Scan for the cell matching the given text and deliver its (x, y) coordinate at center. 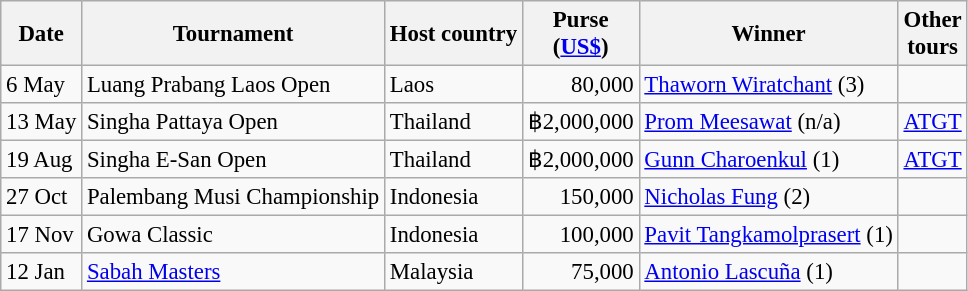
Date (42, 34)
Singha E-San Open (234, 160)
Pavit Tangkamolprasert (1) (768, 235)
Singha Pattaya Open (234, 122)
Winner (768, 34)
100,000 (580, 235)
27 Oct (42, 197)
Laos (454, 85)
Tournament (234, 34)
Host country (454, 34)
150,000 (580, 197)
17 Nov (42, 235)
Thaworn Wiratchant (3) (768, 85)
19 Aug (42, 160)
Nicholas Fung (2) (768, 197)
Prom Meesawat (n/a) (768, 122)
6 May (42, 85)
Othertours (932, 34)
Purse(US$) (580, 34)
13 May (42, 122)
Gunn Charoenkul (1) (768, 160)
80,000 (580, 85)
Palembang Musi Championship (234, 197)
Gowa Classic (234, 235)
Luang Prabang Laos Open (234, 85)
